Search for the cell housing the specified text and yield its (X, Y) center coordinate. 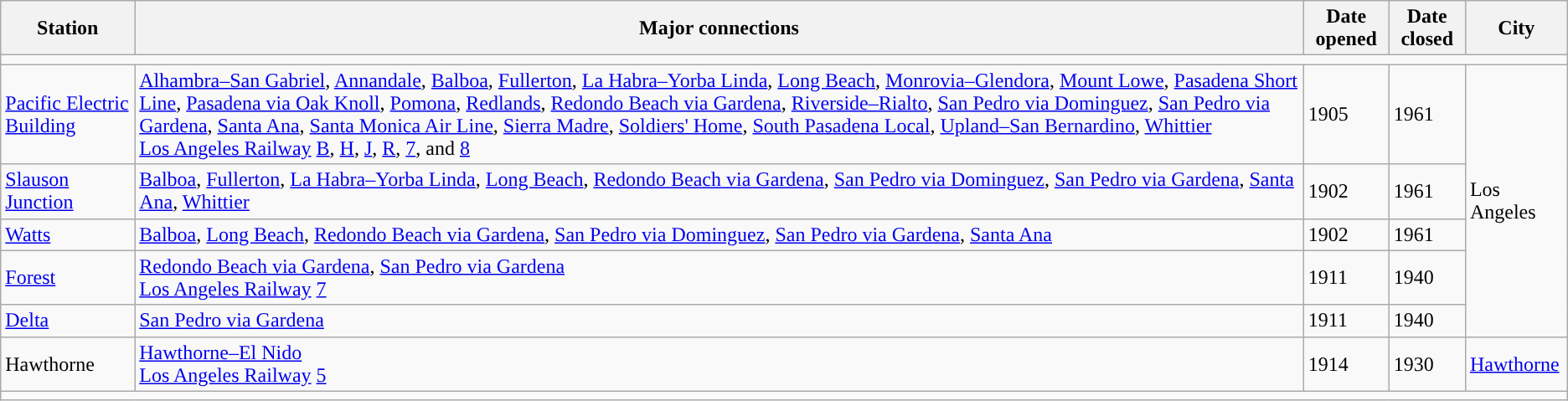
Pacific Electric Building (68, 114)
1905 (1346, 114)
San Pedro via Gardena (720, 321)
Hawthorne–El NidoLos Angeles Railway 5 (720, 363)
Major connections (720, 28)
Forest (68, 278)
1930 (1427, 363)
City (1516, 28)
Station (68, 28)
Date opened (1346, 28)
Balboa, Fullerton, La Habra–Yorba Linda, Long Beach, Redondo Beach via Gardena, San Pedro via Dominguez, San Pedro via Gardena, Santa Ana, Whittier (720, 191)
Los Angeles (1516, 201)
1914 (1346, 363)
Watts (68, 234)
Balboa, Long Beach, Redondo Beach via Gardena, San Pedro via Dominguez, San Pedro via Gardena, Santa Ana (720, 234)
Slauson Junction (68, 191)
Delta (68, 321)
Redondo Beach via Gardena, San Pedro via GardenaLos Angeles Railway 7 (720, 278)
Date closed (1427, 28)
